Determine the (X, Y) coordinate at the center of the cell enclosing the given text.  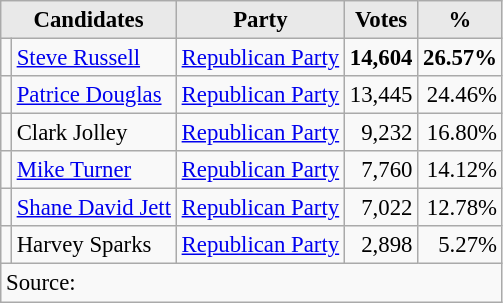
16.80% (460, 133)
9,232 (380, 133)
Clark Jolley (94, 133)
7,760 (380, 170)
24.46% (460, 95)
Party (260, 20)
Harvey Sparks (94, 245)
12.78% (460, 208)
5.27% (460, 245)
Source: (252, 283)
14,604 (380, 58)
% (460, 20)
Candidates (89, 20)
2,898 (380, 245)
14.12% (460, 170)
Patrice Douglas (94, 95)
Steve Russell (94, 58)
26.57% (460, 58)
13,445 (380, 95)
Votes (380, 20)
Mike Turner (94, 170)
Shane David Jett (94, 208)
7,022 (380, 208)
